Output the (x, y) coordinate of the center of the cell containing the given text.  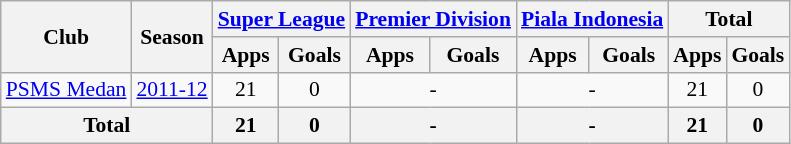
PSMS Medan (66, 90)
Club (66, 36)
Season (172, 36)
Super League (282, 19)
2011-12 (172, 90)
Premier Division (433, 19)
Piala Indonesia (592, 19)
